Return (x, y) of the center of cell containing provided text 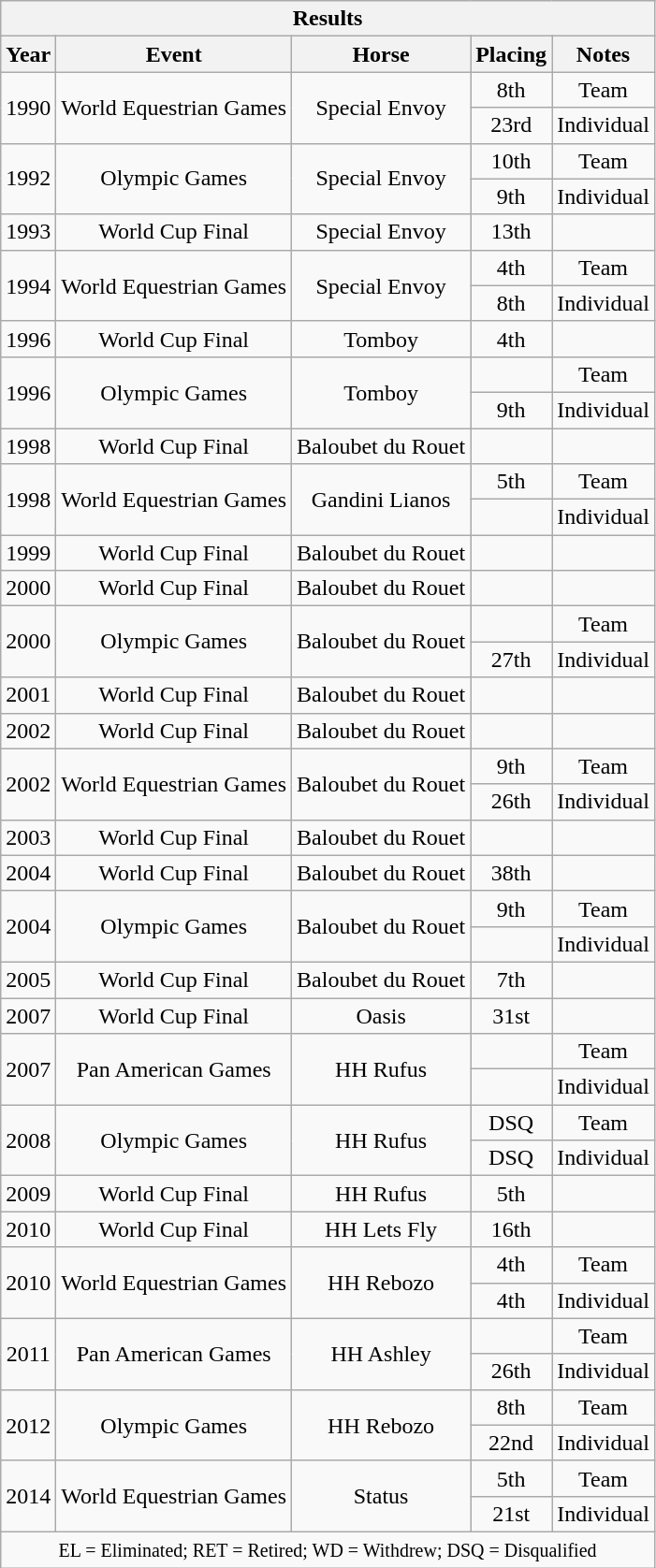
7th (511, 980)
1999 (28, 553)
2001 (28, 695)
31st (511, 1015)
10th (511, 161)
Notes (604, 54)
Oasis (382, 1015)
16th (511, 1229)
1993 (28, 232)
2014 (28, 1496)
2012 (28, 1425)
Results (328, 19)
2003 (28, 837)
Event (174, 54)
2005 (28, 980)
EL = Eliminated; RET = Retired; WD = Withdrew; DSQ = Disqualified (328, 1549)
23rd (511, 125)
HH Lets Fly (382, 1229)
13th (511, 232)
Horse (382, 54)
Placing (511, 54)
Status (382, 1496)
Gandini Lianos (382, 500)
1990 (28, 108)
HH Ashley (382, 1354)
38th (511, 873)
2008 (28, 1140)
22nd (511, 1443)
2009 (28, 1194)
1994 (28, 285)
2011 (28, 1354)
Year (28, 54)
1992 (28, 179)
21st (511, 1514)
27th (511, 660)
